From the cell containing the given text, extract its center point as (x, y) coordinate. 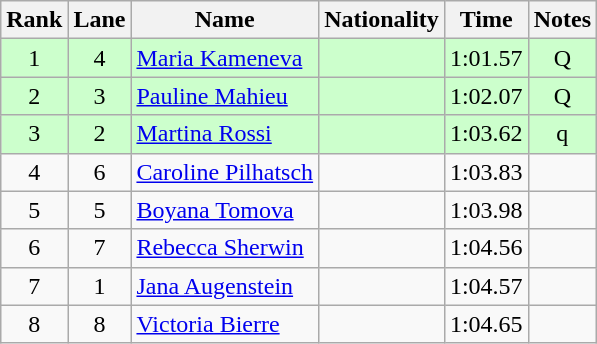
Pauline Mahieu (225, 96)
Lane (100, 20)
Rebecca Sherwin (225, 248)
1:03.98 (486, 210)
Rank (34, 20)
1:03.83 (486, 172)
1:02.07 (486, 96)
Victoria Bierre (225, 324)
Name (225, 20)
Jana Augenstein (225, 286)
Caroline Pilhatsch (225, 172)
Martina Rossi (225, 134)
1:03.62 (486, 134)
Maria Kameneva (225, 58)
Boyana Tomova (225, 210)
Nationality (382, 20)
1:04.56 (486, 248)
Notes (562, 20)
q (562, 134)
1:04.57 (486, 286)
1:04.65 (486, 324)
1:01.57 (486, 58)
Time (486, 20)
